Pinpoint the cell where the given text exists, returning its [X, Y] midpoint coordinate. 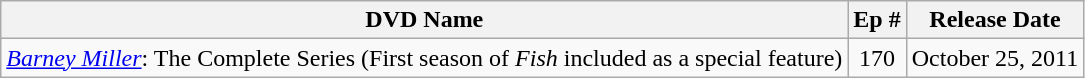
170 [877, 58]
Barney Miller: The Complete Series (First season of Fish included as a special feature) [424, 58]
DVD Name [424, 20]
Ep # [877, 20]
Release Date [994, 20]
October 25, 2011 [994, 58]
